Pinpoint the cell where the given text exists, returning its (X, Y) midpoint coordinate. 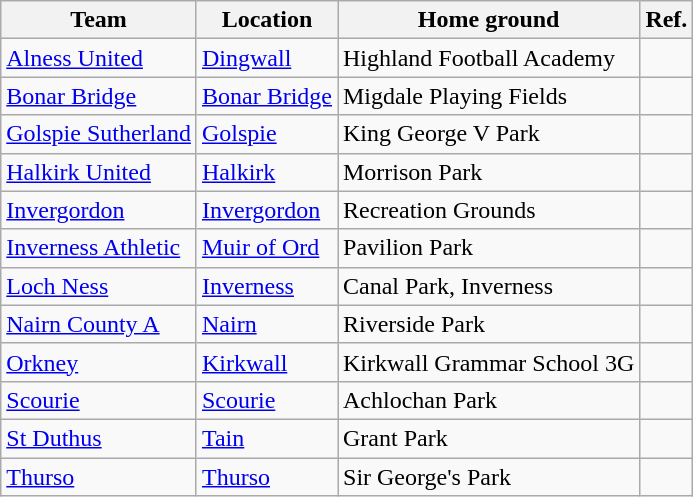
Nairn County A (99, 324)
Dingwall (266, 58)
Morrison Park (489, 172)
Ref. (666, 20)
Migdale Playing Fields (489, 96)
Inverness (266, 286)
Canal Park, Inverness (489, 286)
Kirkwall (266, 362)
Pavilion Park (489, 248)
Loch Ness (99, 286)
Golspie (266, 134)
Muir of Ord (266, 248)
Tain (266, 438)
Halkirk United (99, 172)
Kirkwall Grammar School 3G (489, 362)
Grant Park (489, 438)
Team (99, 20)
Nairn (266, 324)
Achlochan Park (489, 400)
Home ground (489, 20)
Location (266, 20)
Recreation Grounds (489, 210)
Inverness Athletic (99, 248)
Alness United (99, 58)
Riverside Park (489, 324)
Highland Football Academy (489, 58)
Halkirk (266, 172)
Sir George's Park (489, 477)
Golspie Sutherland (99, 134)
Orkney (99, 362)
King George V Park (489, 134)
St Duthus (99, 438)
